For the text-containing cell, return its midpoint in (X, Y) coordinate format. 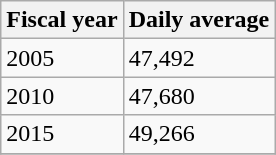
47,680 (199, 96)
47,492 (199, 58)
2005 (62, 58)
2015 (62, 134)
49,266 (199, 134)
Fiscal year (62, 20)
Daily average (199, 20)
2010 (62, 96)
